Return [X, Y] of the center of cell containing provided text 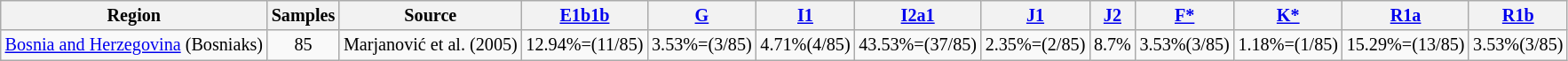
43.53%=(37/85) [917, 46]
K* [1288, 16]
E1b1b [585, 16]
G [701, 16]
Region [134, 16]
3.53%=(3/85) [701, 46]
4.71%(4/85) [806, 46]
J1 [1035, 16]
8.7% [1113, 46]
I2a1 [917, 16]
F* [1184, 16]
Samples [304, 16]
12.94%=(11/85) [585, 46]
1.18%=(1/85) [1288, 46]
Marjanović et al. (2005) [430, 46]
Bosnia and Herzegovina (Bosniaks) [134, 46]
R1b [1518, 16]
2.35%=(2/85) [1035, 46]
J2 [1113, 16]
I1 [806, 16]
R1a [1406, 16]
15.29%=(13/85) [1406, 46]
85 [304, 46]
Source [430, 16]
